Detect which cell encompasses the target text, then output its (x, y) center coordinate. 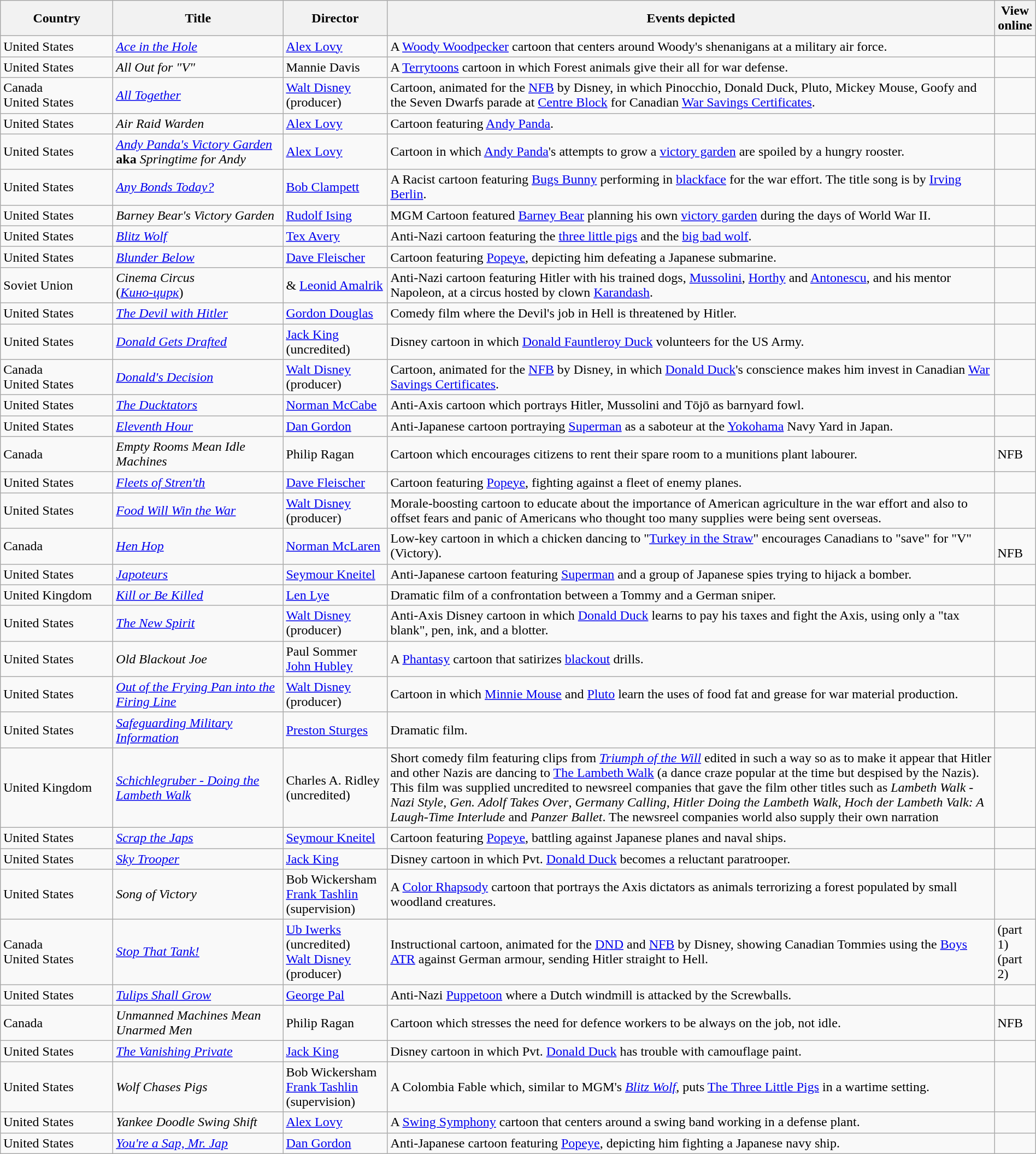
Donald's Decision (198, 377)
A Swing Symphony cartoon that centers around a swing band working in a defense plant. (691, 1122)
Title (198, 19)
Disney cartoon in which Donald Fauntleroy Duck volunteers for the US Army. (691, 341)
Anti-Japanese cartoon portraying Superman as a saboteur at the Yokohama Navy Yard in Japan. (691, 426)
Cartoon featuring Popeye, battling against Japanese planes and naval ships. (691, 838)
Anti-Nazi cartoon featuring the three little pigs and the big bad wolf. (691, 236)
Cartoon, animated for the NFB by Disney, in which Donald Duck's conscience makes him invest in Canadian War Savings Certificates. (691, 377)
(part 1) (part 2) (1015, 952)
A Terrytoons cartoon in which Forest animals give their all for war defense. (691, 67)
Tulips Shall Grow (198, 995)
Paul SommerJohn Hubley (335, 659)
Scrap the Japs (198, 838)
Yankee Doodle Swing Shift (198, 1122)
Tex Avery (335, 236)
You're a Sap, Mr. Jap (198, 1143)
Blunder Below (198, 257)
Norman McLaren (335, 546)
Dramatic film. (691, 730)
Comedy film where the Devil's job in Hell is threatened by Hitler. (691, 313)
Cartoon in which Minnie Mouse and Pluto learn the uses of food fat and grease for war material production. (691, 694)
George Pal (335, 995)
Disney cartoon in which Pvt. Donald Duck has trouble with camouflage paint. (691, 1051)
Wolf Chases Pigs (198, 1087)
Cartoon which encourages citizens to rent their spare room to a munitions plant labourer. (691, 455)
The Vanishing Private (198, 1051)
Cinema Circus(Кино-цирк) (198, 285)
Anti-Nazi Puppetoon where a Dutch windmill is attacked by the Screwballs. (691, 995)
A Phantasy cartoon that satirizes blackout drills. (691, 659)
Sky Trooper (198, 858)
The Devil with Hitler (198, 313)
Mannie Davis (335, 67)
Blitz Wolf (198, 236)
Hen Hop (198, 546)
Director (335, 19)
Cartoon featuring Andy Panda. (691, 123)
All Together (198, 95)
Cartoon which stresses the need for defence workers to be always on the job, not idle. (691, 1023)
Norman McCabe (335, 405)
Cartoon featuring Popeye, depicting him defeating a Japanese submarine. (691, 257)
Air Raid Warden (198, 123)
The New Spirit (198, 623)
Low-key cartoon in which a chicken dancing to "Turkey in the Straw" encourages Canadians to "save" for "V" (Victory). (691, 546)
The Ducktators (198, 405)
Anti-Japanese cartoon featuring Popeye, depicting him fighting a Japanese navy ship. (691, 1143)
Cartoon in which Andy Panda's attempts to grow a victory garden are spoiled by a hungry rooster. (691, 152)
A Colombia Fable which, similar to MGM's Blitz Wolf, puts The Three Little Pigs in a wartime setting. (691, 1087)
Andy Panda's Victory Garden aka Springtime for Andy (198, 152)
Anti-Axis cartoon which portrays Hitler, Mussolini and Tōjō as barnyard fowl. (691, 405)
Preston Sturges (335, 730)
Old Blackout Joe (198, 659)
Japoteurs (198, 574)
Ace in the Hole (198, 46)
Anti-Japanese cartoon featuring Superman and a group of Japanese spies trying to hijack a bomber. (691, 574)
Fleets of Stren'th (198, 482)
All Out for "V" (198, 67)
A Color Rhapsody cartoon that portrays the Axis dictators as animals terrorizing a forest populated by small woodland creatures. (691, 894)
Rudolf Ising (335, 215)
Charles A. Ridley (uncredited) (335, 787)
A Racist cartoon featuring Bugs Bunny performing in blackface for the war effort. The title song is by Irving Berlin. (691, 187)
Cartoon featuring Popeye, fighting against a fleet of enemy planes. (691, 482)
Anti-Axis Disney cartoon in which Donald Duck learns to pay his taxes and fight the Axis, using only a "tax blank", pen, ink, and a blotter. (691, 623)
Unmanned Machines Mean Unarmed Men (198, 1023)
Donald Gets Drafted (198, 341)
& Leonid Amalrik (335, 285)
Soviet Union (57, 285)
Jack King (uncredited) (335, 341)
MGM Cartoon featured Barney Bear planning his own victory garden during the days of World War II. (691, 215)
Country (57, 19)
Stop That Tank! (198, 952)
Viewonline (1015, 19)
Events depicted (691, 19)
Len Lye (335, 595)
Eleventh Hour (198, 426)
Disney cartoon in which Pvt. Donald Duck becomes a reluctant paratrooper. (691, 858)
Gordon Douglas (335, 313)
Any Bonds Today? (198, 187)
Safeguarding Military Information (198, 730)
Barney Bear's Victory Garden (198, 215)
Schichlegruber - Doing the Lambeth Walk (198, 787)
Song of Victory (198, 894)
Bob Clampett (335, 187)
Food Will Win the War (198, 510)
Dramatic film of a confrontation between a Tommy and a German sniper. (691, 595)
Ub Iwerks (uncredited)Walt Disney (producer) (335, 952)
A Woody Woodpecker cartoon that centers around Woody's shenanigans at a military air force. (691, 46)
Out of the Frying Pan into the Firing Line (198, 694)
Kill or Be Killed (198, 595)
Empty Rooms Mean Idle Machines (198, 455)
